Search for the cell housing the specified text and yield its (x, y) center coordinate. 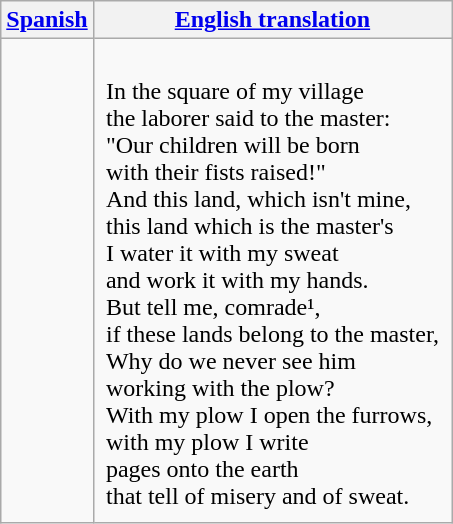
English translation (272, 20)
Spanish (47, 20)
